Output the (x, y) coordinate of the center of the cell containing the given text.  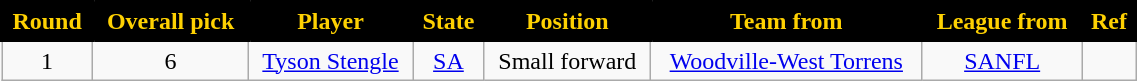
SA (449, 60)
Team from (786, 22)
Woodville-West Torrens (786, 60)
Position (567, 22)
Small forward (567, 60)
Tyson Stengle (330, 60)
6 (171, 60)
Round (48, 22)
1 (48, 60)
State (449, 22)
SANFL (1002, 60)
Ref (1109, 22)
Overall pick (171, 22)
Player (330, 22)
League from (1002, 22)
